Locate the cell with the specified text and output its (X, Y) center coordinate. 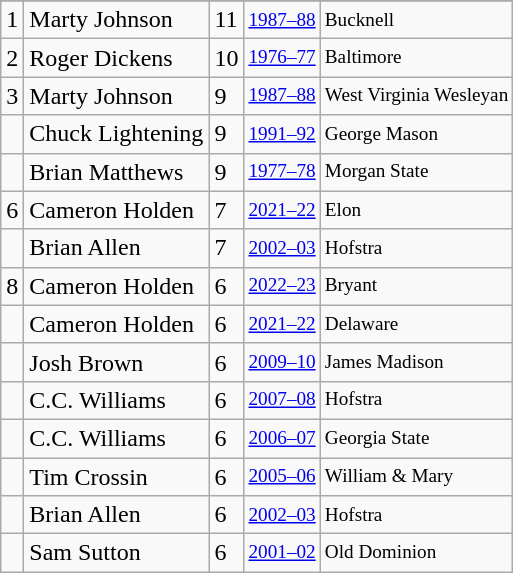
1977–78 (282, 172)
2005–06 (282, 477)
2009–10 (282, 362)
Delaware (416, 324)
10 (226, 58)
1 (12, 20)
Old Dominion (416, 553)
2007–08 (282, 400)
1991–92 (282, 134)
2001–02 (282, 553)
William & Mary (416, 477)
George Mason (416, 134)
Chuck Lightening (116, 134)
1976–77 (282, 58)
2006–07 (282, 438)
Roger Dickens (116, 58)
Josh Brown (116, 362)
Georgia State (416, 438)
Sam Sutton (116, 553)
2 (12, 58)
Bryant (416, 286)
West Virginia Wesleyan (416, 96)
11 (226, 20)
3 (12, 96)
2022–23 (282, 286)
Morgan State (416, 172)
Baltimore (416, 58)
Elon (416, 210)
Brian Matthews (116, 172)
James Madison (416, 362)
Bucknell (416, 20)
Tim Crossin (116, 477)
8 (12, 286)
